Find where the given text appears and provide that cell's center as (x, y) coordinate. 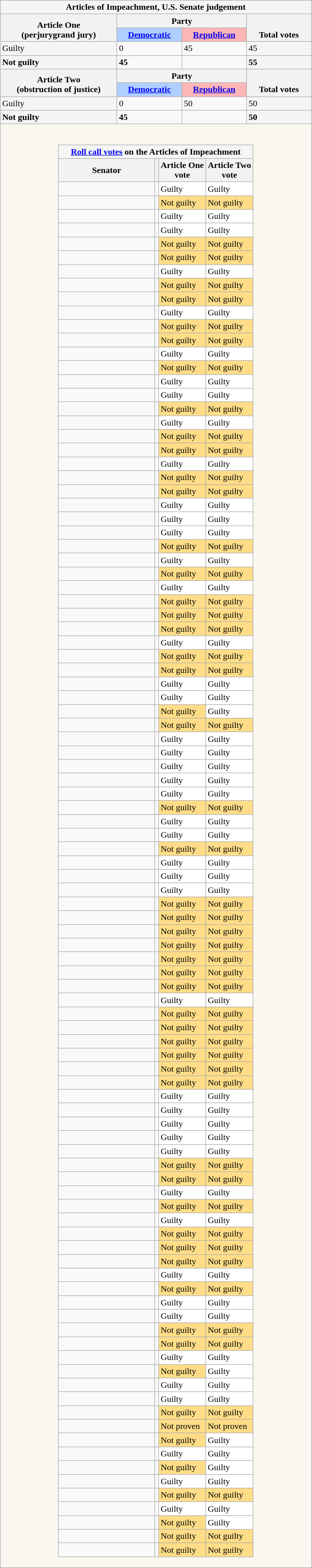
Article Two(obstruction of justice) (59, 83)
Roll call votes on the Articles of Impeachment (156, 152)
Article Twovote (229, 170)
Article Onevote (182, 170)
55 (279, 62)
Article One(perjurygrand jury) (59, 28)
Senator (107, 170)
Articles of Impeachment, U.S. Senate judgement (156, 7)
